Determine the [x, y] coordinate at the center of the cell enclosing the given text.  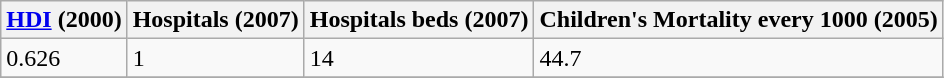
0.626 [64, 58]
HDI (2000) [64, 20]
Hospitals (2007) [216, 20]
Children's Mortality every 1000 (2005) [738, 20]
44.7 [738, 58]
14 [419, 58]
1 [216, 58]
Hospitals beds (2007) [419, 20]
